Find where the given text appears and provide that cell's center as (X, Y) coordinate. 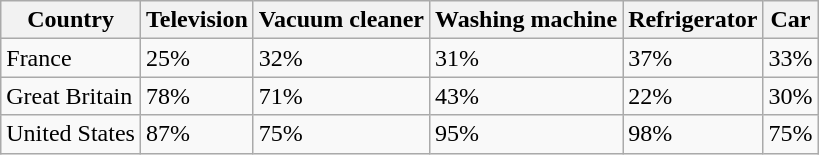
Country (71, 20)
87% (196, 134)
Television (196, 20)
Great Britain (71, 96)
United States (71, 134)
78% (196, 96)
37% (693, 58)
25% (196, 58)
33% (790, 58)
22% (693, 96)
43% (526, 96)
Car (790, 20)
Washing machine (526, 20)
32% (341, 58)
France (71, 58)
Vacuum cleaner (341, 20)
71% (341, 96)
98% (693, 134)
95% (526, 134)
31% (526, 58)
30% (790, 96)
Refrigerator (693, 20)
